Determine the (X, Y) coordinate at the center of the cell enclosing the given text.  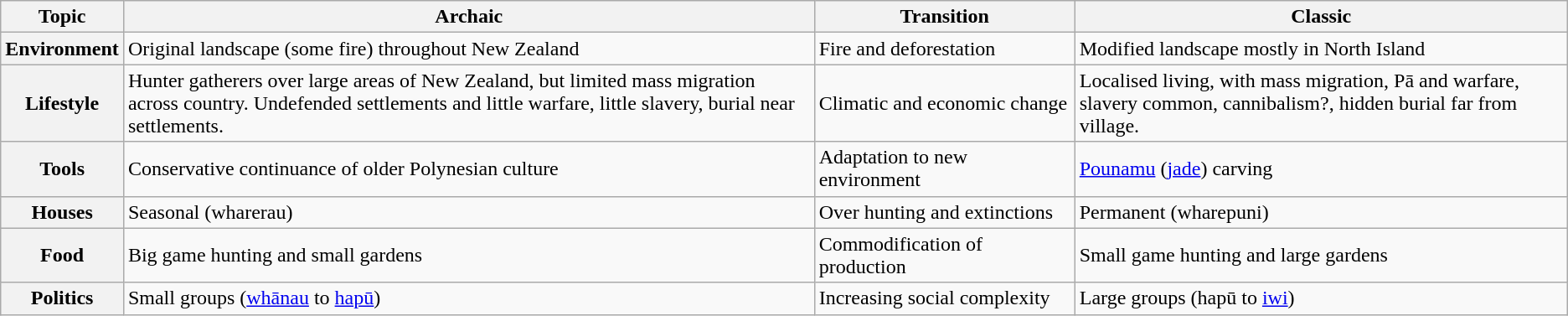
Small groups (whānau to hapū) (469, 298)
Adaptation to new environment (945, 169)
Topic (62, 17)
Original landscape (some fire) throughout New Zealand (469, 49)
Lifestyle (62, 103)
Large groups (hapū to iwi) (1321, 298)
Seasonal (wharerau) (469, 212)
Localised living, with mass migration, Pā and warfare, slavery common, cannibalism?, hidden burial far from village. (1321, 103)
Environment (62, 49)
Classic (1321, 17)
Modified landscape mostly in North Island (1321, 49)
Tools (62, 169)
Food (62, 255)
Archaic (469, 17)
Conservative continuance of older Polynesian culture (469, 169)
Big game hunting and small gardens (469, 255)
Permanent (wharepuni) (1321, 212)
Commodification of production (945, 255)
Transition (945, 17)
Pounamu (jade) carving (1321, 169)
Climatic and economic change (945, 103)
Over hunting and extinctions (945, 212)
Small game hunting and large gardens (1321, 255)
Houses (62, 212)
Increasing social complexity (945, 298)
Politics (62, 298)
Fire and deforestation (945, 49)
